Return (X, Y) of the center of cell containing provided text 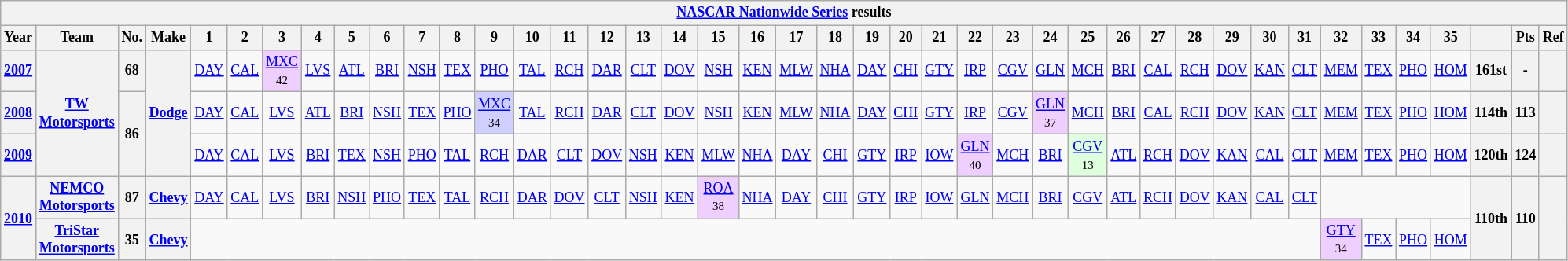
10 (532, 38)
7 (421, 38)
5 (352, 38)
120th (1491, 155)
18 (835, 38)
GTY34 (1341, 240)
24 (1051, 38)
34 (1414, 38)
21 (940, 38)
161st (1491, 71)
6 (387, 38)
NASCAR Nationwide Series results (784, 13)
9 (495, 38)
27 (1158, 38)
29 (1232, 38)
Make (168, 38)
113 (1526, 113)
22 (975, 38)
2010 (19, 219)
14 (679, 38)
68 (132, 71)
Team (77, 38)
8 (458, 38)
MXC42 (282, 71)
2007 (19, 71)
Pts (1526, 38)
GLN37 (1051, 113)
2 (245, 38)
87 (132, 197)
23 (1013, 38)
2009 (19, 155)
25 (1088, 38)
31 (1304, 38)
16 (757, 38)
1 (209, 38)
GLN40 (975, 155)
86 (132, 134)
110 (1526, 219)
12 (607, 38)
TW Motorsports (77, 113)
ROA38 (719, 197)
33 (1378, 38)
2008 (19, 113)
114th (1491, 113)
3 (282, 38)
CGV13 (1088, 155)
- (1526, 71)
110th (1491, 219)
Ref (1553, 38)
20 (906, 38)
19 (872, 38)
MXC34 (495, 113)
13 (643, 38)
NEMCO Motorsports (77, 197)
26 (1124, 38)
15 (719, 38)
4 (318, 38)
TriStar Motorsports (77, 240)
No. (132, 38)
Dodge (168, 113)
11 (569, 38)
32 (1341, 38)
28 (1194, 38)
Year (19, 38)
17 (796, 38)
124 (1526, 155)
30 (1270, 38)
